Return (X, Y) of the center of cell containing provided text 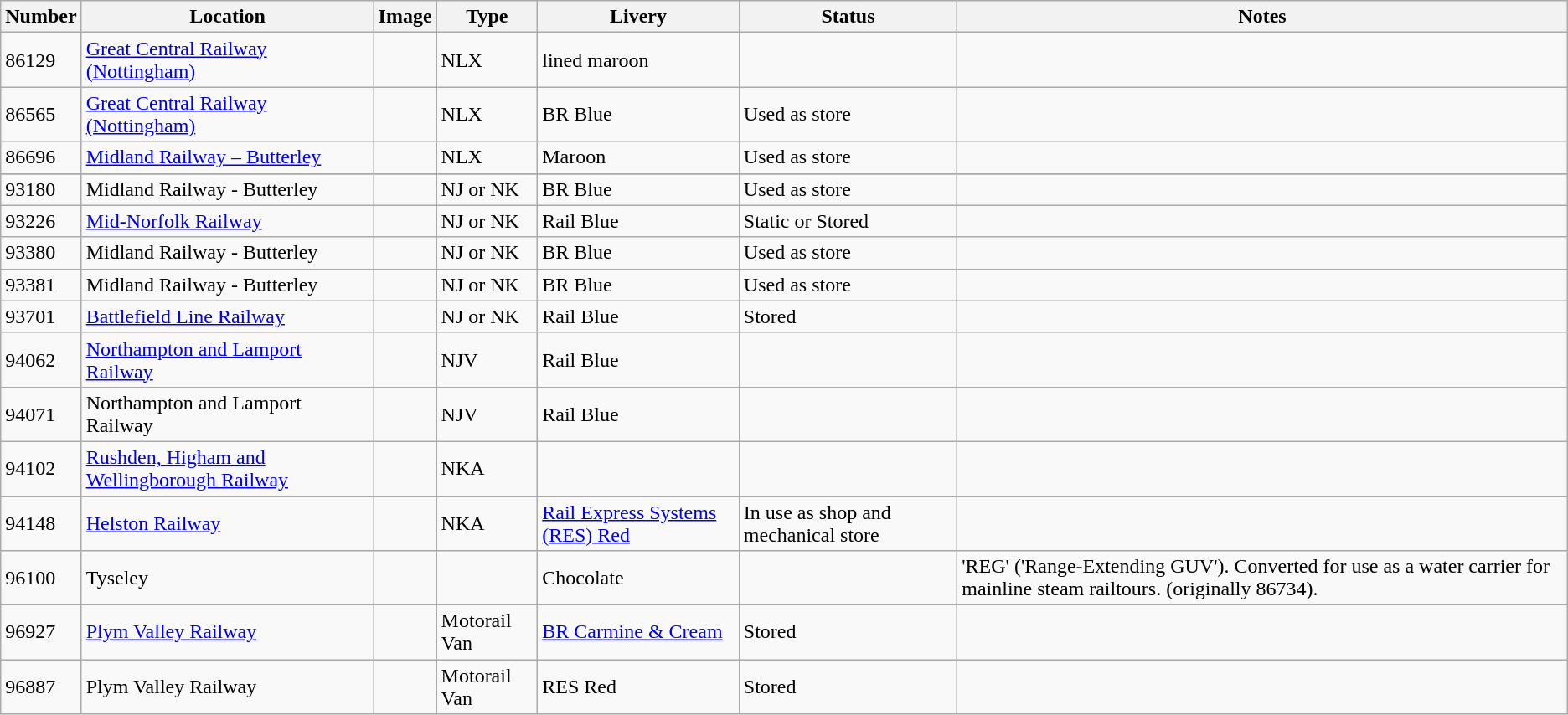
lined maroon (638, 60)
94102 (41, 469)
RES Red (638, 687)
93381 (41, 285)
Location (228, 17)
Battlefield Line Railway (228, 316)
Livery (638, 17)
94062 (41, 360)
BR Carmine & Cream (638, 633)
96100 (41, 578)
Static or Stored (848, 221)
Mid-Norfolk Railway (228, 221)
93226 (41, 221)
86565 (41, 114)
Helston Railway (228, 522)
Notes (1263, 17)
94071 (41, 414)
Number (41, 17)
96927 (41, 633)
'REG' ('Range-Extending GUV'). Converted for use as a water carrier for mainline steam railtours. (originally 86734). (1263, 578)
86129 (41, 60)
Tyseley (228, 578)
96887 (41, 687)
Maroon (638, 157)
86696 (41, 157)
Rail Express Systems (RES) Red (638, 522)
93380 (41, 253)
Midland Railway – Butterley (228, 157)
In use as shop and mechanical store (848, 522)
Image (405, 17)
Rushden, Higham and Wellingborough Railway (228, 469)
93180 (41, 189)
93701 (41, 316)
Chocolate (638, 578)
Status (848, 17)
94148 (41, 522)
Type (487, 17)
